Determine the (x, y) coordinate at the center of the cell enclosing the given text.  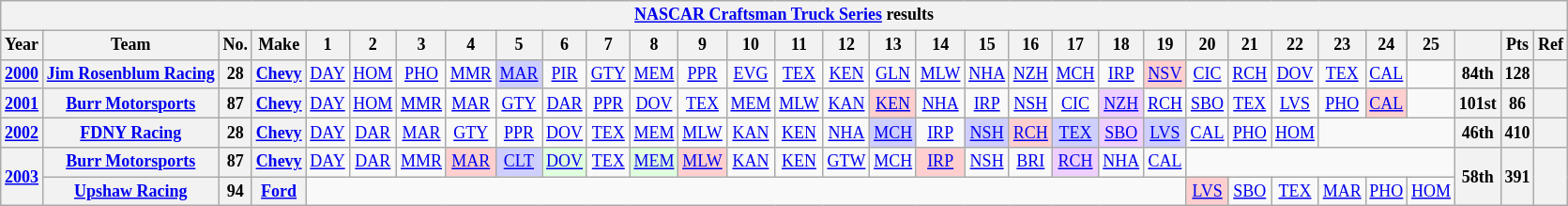
84th (1477, 73)
2003 (23, 177)
10 (751, 45)
21 (1250, 45)
Ford (279, 192)
101st (1477, 103)
25 (1432, 45)
6 (565, 45)
23 (1342, 45)
2001 (23, 103)
3 (422, 45)
BRI (1030, 162)
11 (799, 45)
GLN (893, 73)
24 (1387, 45)
5 (519, 45)
9 (702, 45)
14 (940, 45)
18 (1121, 45)
12 (846, 45)
GTW (846, 162)
Ref (1551, 45)
17 (1075, 45)
FDNY Racing (130, 132)
Upshaw Racing (130, 192)
20 (1207, 45)
Year (23, 45)
410 (1517, 132)
2000 (23, 73)
7 (608, 45)
86 (1517, 103)
Pts (1517, 45)
128 (1517, 73)
391 (1517, 177)
1 (327, 45)
15 (987, 45)
PIR (565, 73)
8 (654, 45)
4 (471, 45)
EVG (751, 73)
Team (130, 45)
19 (1165, 45)
58th (1477, 177)
Make (279, 45)
CLT (519, 162)
22 (1295, 45)
16 (1030, 45)
94 (235, 192)
46th (1477, 132)
NASCAR Craftsman Truck Series results (784, 15)
NSV (1165, 73)
No. (235, 45)
2 (373, 45)
2002 (23, 132)
13 (893, 45)
Jim Rosenblum Racing (130, 73)
